Pinpoint the cell where the given text exists, returning its [X, Y] midpoint coordinate. 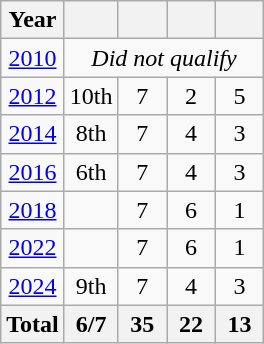
6/7 [91, 324]
5 [240, 96]
22 [192, 324]
2014 [33, 134]
2 [192, 96]
2024 [33, 286]
2010 [33, 58]
Year [33, 20]
6th [91, 172]
2012 [33, 96]
Did not qualify [164, 58]
35 [142, 324]
9th [91, 286]
13 [240, 324]
Total [33, 324]
2018 [33, 210]
8th [91, 134]
2016 [33, 172]
10th [91, 96]
2022 [33, 248]
